Extract the (x, y) coordinate from the center of the cell holding the provided text.  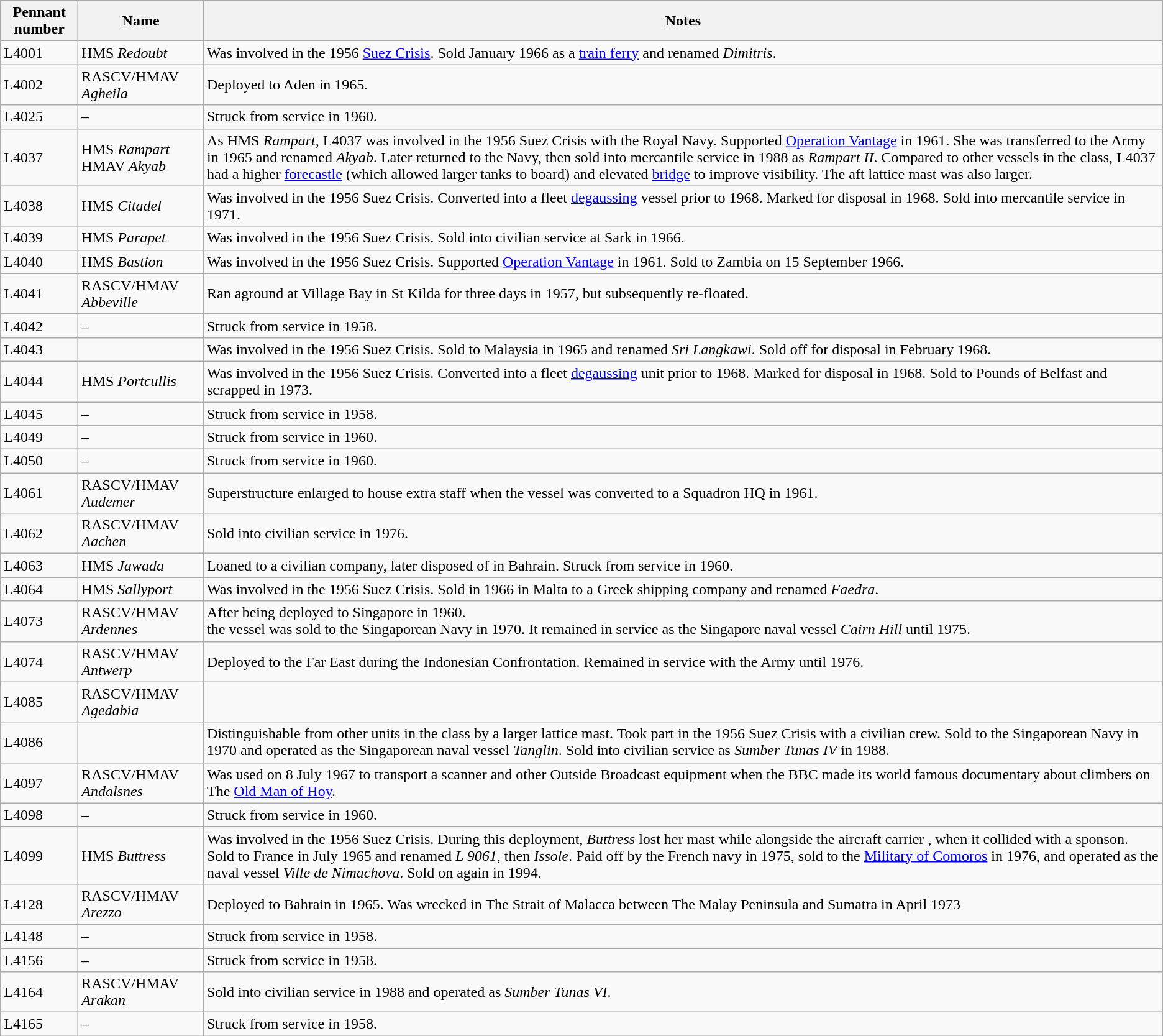
L4037 (40, 157)
L4050 (40, 461)
Sold into civilian service in 1976. (683, 533)
L4073 (40, 621)
L4062 (40, 533)
RASCV/HMAV Abbeville (141, 293)
Was involved in the 1956 Suez Crisis. Sold into civilian service at Sark in 1966. (683, 238)
RASCV/HMAV Ardennes (141, 621)
L4049 (40, 438)
L4156 (40, 960)
RASCV/HMAV Arakan (141, 992)
Was involved in the 1956 Suez Crisis. Sold to Malaysia in 1965 and renamed Sri Langkawi. Sold off for disposal in February 1968. (683, 349)
RASCV/HMAV Arezzo (141, 904)
HMS Sallyport (141, 589)
L4099 (40, 855)
L4164 (40, 992)
RASCV/HMAV Audemer (141, 493)
Deployed to Bahrain in 1965. Was wrecked in The Strait of Malacca between The Malay Peninsula and Sumatra in April 1973 (683, 904)
Ran aground at Village Bay in St Kilda for three days in 1957, but subsequently re-floated. (683, 293)
L4148 (40, 936)
L4098 (40, 815)
HMS Jawada (141, 566)
L4045 (40, 413)
Name (141, 21)
L4128 (40, 904)
L4085 (40, 702)
L4041 (40, 293)
HMS Bastion (141, 262)
L4097 (40, 783)
HMS Parapet (141, 238)
L4025 (40, 117)
L4002 (40, 85)
RASCV/HMAV Antwerp (141, 661)
HMS Portcullis (141, 382)
Sold into civilian service in 1988 and operated as Sumber Tunas VI. (683, 992)
Loaned to a civilian company, later disposed of in Bahrain. Struck from service in 1960. (683, 566)
Was involved in the 1956 Suez Crisis. Sold January 1966 as a train ferry and renamed Dimitris. (683, 53)
L4038 (40, 206)
HMS Redoubt (141, 53)
L4064 (40, 589)
L4042 (40, 326)
HMS RampartHMAV Akyab (141, 157)
Was involved in the 1956 Suez Crisis. Sold in 1966 in Malta to a Greek shipping company and renamed Faedra. (683, 589)
Deployed to Aden in 1965. (683, 85)
L4061 (40, 493)
L4001 (40, 53)
Notes (683, 21)
Superstructure enlarged to house extra staff when the vessel was converted to a Squadron HQ in 1961. (683, 493)
RASCV/HMAV Aachen (141, 533)
RASCV/HMAV Agedabia (141, 702)
Was involved in the 1956 Suez Crisis. Supported Operation Vantage in 1961. Sold to Zambia on 15 September 1966. (683, 262)
RASCV/HMAV Andalsnes (141, 783)
L4063 (40, 566)
L4074 (40, 661)
HMS Buttress (141, 855)
L4044 (40, 382)
L4086 (40, 742)
Pennant number (40, 21)
L4043 (40, 349)
RASCV/HMAV Agheila (141, 85)
HMS Citadel (141, 206)
Deployed to the Far East during the Indonesian Confrontation. Remained in service with the Army until 1976. (683, 661)
L4040 (40, 262)
L4039 (40, 238)
L4165 (40, 1024)
